Detect which cell encompasses the target text, then output its [X, Y] center coordinate. 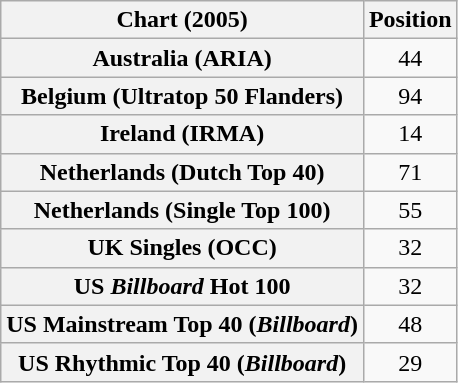
44 [410, 58]
Netherlands (Single Top 100) [182, 210]
US Mainstream Top 40 (Billboard) [182, 324]
UK Singles (OCC) [182, 248]
Ireland (IRMA) [182, 134]
94 [410, 96]
Belgium (Ultratop 50 Flanders) [182, 96]
14 [410, 134]
US Rhythmic Top 40 (Billboard) [182, 362]
71 [410, 172]
Netherlands (Dutch Top 40) [182, 172]
29 [410, 362]
Chart (2005) [182, 20]
55 [410, 210]
Position [410, 20]
48 [410, 324]
US Billboard Hot 100 [182, 286]
Australia (ARIA) [182, 58]
